Find where the given text appears and provide that cell's center as (X, Y) coordinate. 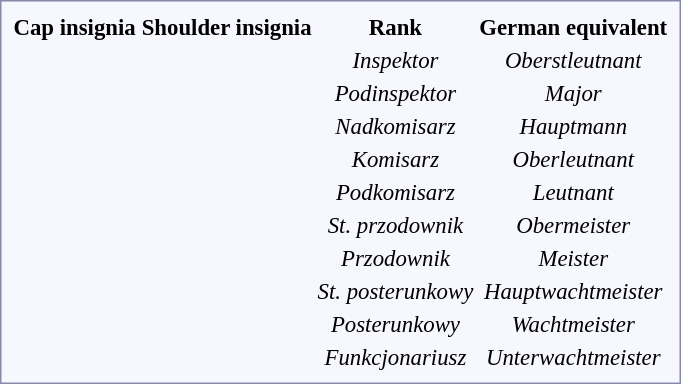
Oberleutnant (574, 159)
Wachtmeister (574, 324)
Rank (396, 27)
Podkomisarz (396, 192)
Nadkomisarz (396, 126)
Major (574, 93)
St. posterunkowy (396, 291)
Hauptwachtmeister (574, 291)
Obermeister (574, 225)
Unterwachtmeister (574, 357)
St. przodownik (396, 225)
Funkcjonariusz (396, 357)
Hauptmann (574, 126)
German equivalent (574, 27)
Meister (574, 258)
Oberstleutnant (574, 60)
Przodownik (396, 258)
Posterunkowy (396, 324)
Inspektor (396, 60)
Podinspektor (396, 93)
Shoulder insignia (226, 27)
Cap insignia (74, 27)
Komisarz (396, 159)
Leutnant (574, 192)
